Output the (X, Y) coordinate of the center of the cell containing the given text.  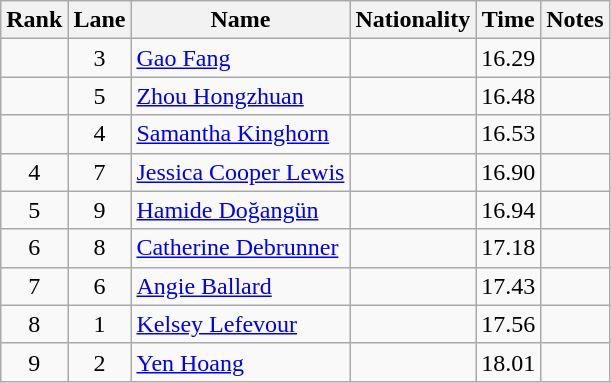
18.01 (508, 362)
Angie Ballard (240, 286)
3 (100, 58)
16.29 (508, 58)
1 (100, 324)
16.94 (508, 210)
Hamide Doğangün (240, 210)
Name (240, 20)
Time (508, 20)
16.53 (508, 134)
17.18 (508, 248)
17.43 (508, 286)
Lane (100, 20)
2 (100, 362)
16.90 (508, 172)
Catherine Debrunner (240, 248)
16.48 (508, 96)
Kelsey Lefevour (240, 324)
17.56 (508, 324)
Samantha Kinghorn (240, 134)
Nationality (413, 20)
Yen Hoang (240, 362)
Rank (34, 20)
Gao Fang (240, 58)
Zhou Hongzhuan (240, 96)
Jessica Cooper Lewis (240, 172)
Notes (575, 20)
